Locate the cell with the specified text and output its (x, y) center coordinate. 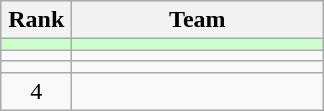
4 (36, 91)
Team (198, 20)
Rank (36, 20)
